Search for the cell housing the specified text and yield its (x, y) center coordinate. 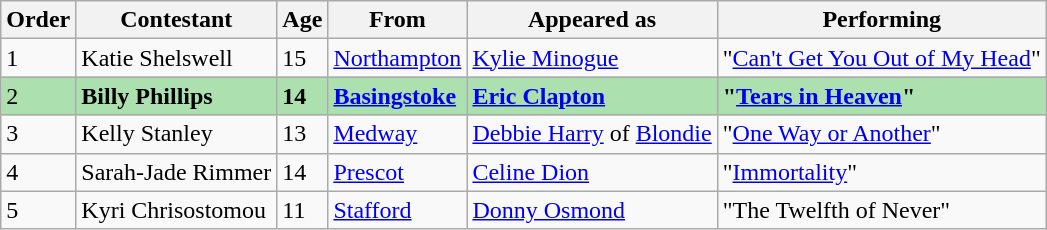
"Can't Get You Out of My Head" (882, 58)
13 (302, 134)
Contestant (176, 20)
Medway (398, 134)
Kyri Chrisostomou (176, 210)
Billy Phillips (176, 96)
"The Twelfth of Never" (882, 210)
Donny Osmond (592, 210)
Katie Shelswell (176, 58)
From (398, 20)
Prescot (398, 172)
11 (302, 210)
Sarah-Jade Rimmer (176, 172)
Eric Clapton (592, 96)
Debbie Harry of Blondie (592, 134)
Northampton (398, 58)
3 (38, 134)
"Tears in Heaven" (882, 96)
15 (302, 58)
Performing (882, 20)
Kylie Minogue (592, 58)
"Immortality" (882, 172)
4 (38, 172)
Kelly Stanley (176, 134)
Age (302, 20)
Celine Dion (592, 172)
2 (38, 96)
Appeared as (592, 20)
Basingstoke (398, 96)
Stafford (398, 210)
"One Way or Another" (882, 134)
1 (38, 58)
Order (38, 20)
5 (38, 210)
